Locate the cell with the specified text and output its (X, Y) center coordinate. 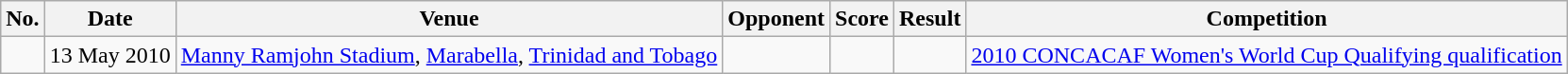
Date (109, 19)
Opponent (776, 19)
2010 CONCACAF Women's World Cup Qualifying qualification (1266, 55)
Venue (449, 19)
Manny Ramjohn Stadium, Marabella, Trinidad and Tobago (449, 55)
Result (930, 19)
Competition (1266, 19)
Score (862, 19)
13 May 2010 (109, 55)
No. (23, 19)
